Scan for the cell matching the given text and deliver its (x, y) coordinate at center. 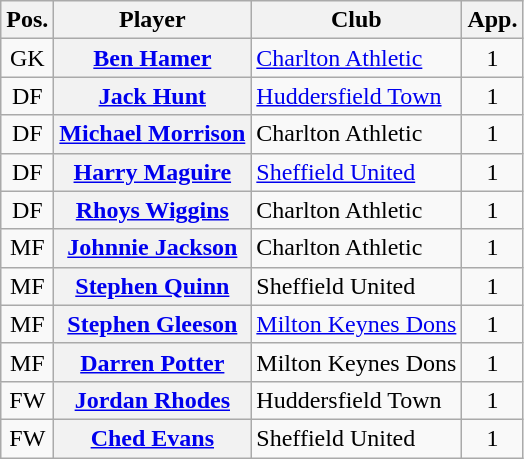
Player (152, 20)
App. (492, 20)
Stephen Gleeson (152, 324)
Michael Morrison (152, 134)
GK (28, 58)
Club (356, 20)
Johnnie Jackson (152, 248)
Darren Potter (152, 362)
Jack Hunt (152, 96)
Stephen Quinn (152, 286)
Pos. (28, 20)
Jordan Rhodes (152, 400)
Harry Maguire (152, 172)
Ben Hamer (152, 58)
Rhoys Wiggins (152, 210)
Ched Evans (152, 438)
